Determine the (X, Y) coordinate at the center of the cell enclosing the given text.  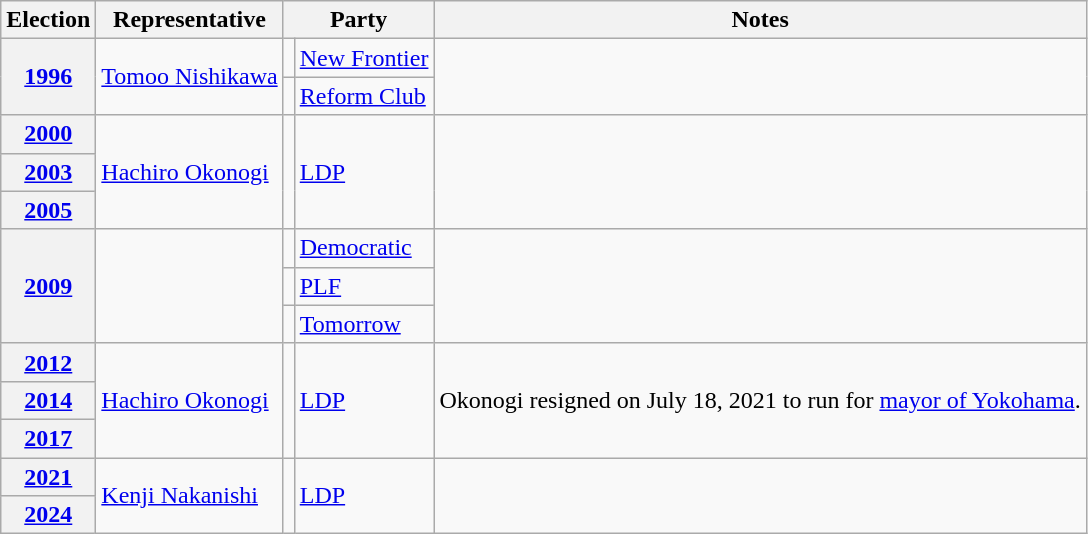
Reform Club (364, 96)
Tomoo Nishikawa (190, 77)
Notes (760, 20)
2009 (48, 286)
New Frontier (364, 58)
2005 (48, 210)
Democratic (364, 248)
Election (48, 20)
Tomorrow (364, 324)
Party (358, 20)
2003 (48, 172)
2014 (48, 400)
2024 (48, 515)
2000 (48, 134)
PLF (364, 286)
Kenji Nakanishi (190, 496)
2012 (48, 362)
Okonogi resigned on July 18, 2021 to run for mayor of Yokohama. (760, 400)
Representative (190, 20)
1996 (48, 77)
2021 (48, 477)
2017 (48, 438)
